Identify which cell holds the provided text, then report its [X, Y] central coordinate. 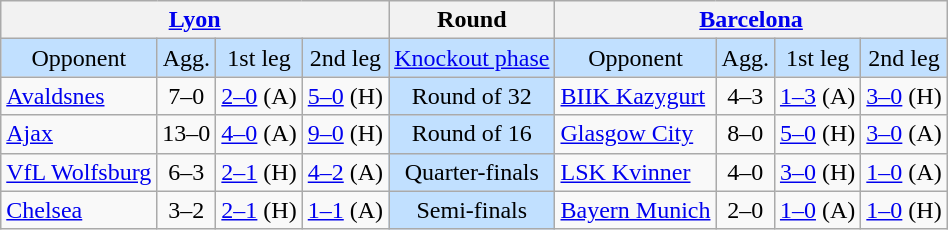
Knockout phase [472, 58]
Glasgow City [636, 134]
Bayern Munich [636, 210]
Avaldsnes [79, 96]
9–0 (H) [345, 134]
Chelsea [79, 210]
4–3 [745, 96]
8–0 [745, 134]
4–0 (A) [259, 134]
Round [472, 20]
13–0 [186, 134]
1–0 (H) [904, 210]
Lyon [195, 20]
VfL Wolfsburg [79, 172]
Round of 32 [472, 96]
Semi-finals [472, 210]
4–0 [745, 172]
3–2 [186, 210]
Quarter-finals [472, 172]
7–0 [186, 96]
3–0 (A) [904, 134]
4–2 (A) [345, 172]
BIIK Kazygurt [636, 96]
2–0 (A) [259, 96]
6–3 [186, 172]
Barcelona [751, 20]
LSK Kvinner [636, 172]
1–1 (A) [345, 210]
2–0 [745, 210]
Ajax [79, 134]
Round of 16 [472, 134]
1–3 (A) [817, 96]
